From the cell containing the given text, extract its center point as (x, y) coordinate. 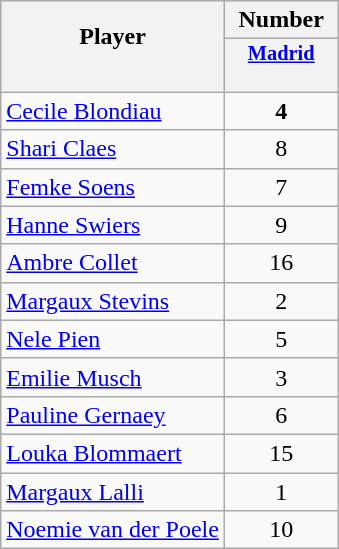
3 (281, 377)
4 (281, 111)
Nele Pien (113, 339)
Femke Soens (113, 187)
Madrid (281, 54)
Pauline Gernaey (113, 415)
Margaux Stevins (113, 301)
15 (281, 453)
Emilie Musch (113, 377)
9 (281, 225)
Louka Blommaert (113, 453)
5 (281, 339)
Noemie van der Poele (113, 530)
Shari Claes (113, 149)
10 (281, 530)
7 (281, 187)
Cecile Blondiau (113, 111)
8 (281, 149)
Player (113, 36)
Ambre Collet (113, 263)
Margaux Lalli (113, 491)
2 (281, 301)
16 (281, 263)
1 (281, 491)
Hanne Swiers (113, 225)
Number (281, 20)
6 (281, 415)
